Search for the cell housing the specified text and yield its [x, y] center coordinate. 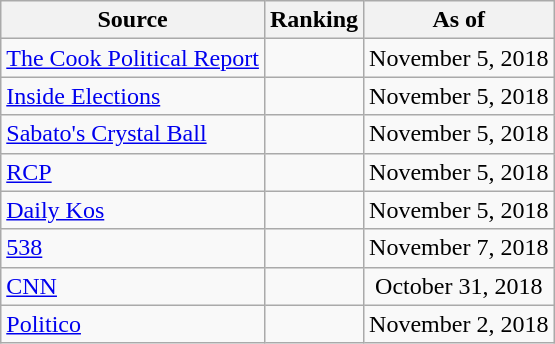
Inside Elections [133, 96]
The Cook Political Report [133, 58]
Sabato's Crystal Ball [133, 134]
November 2, 2018 [459, 324]
538 [133, 248]
October 31, 2018 [459, 286]
CNN [133, 286]
Daily Kos [133, 210]
Source [133, 20]
RCP [133, 172]
Ranking [314, 20]
November 7, 2018 [459, 248]
Politico [133, 324]
As of [459, 20]
